Pinpoint the cell where the given text exists, returning its [X, Y] midpoint coordinate. 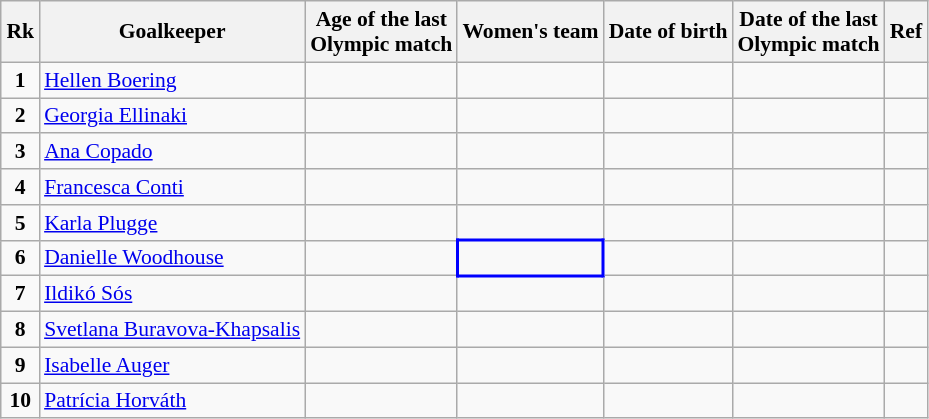
Women's team [530, 32]
Patrícia Horváth [172, 401]
Karla Plugge [172, 223]
Isabelle Auger [172, 365]
Date of birth [668, 32]
3 [20, 152]
Rk [20, 32]
7 [20, 294]
Francesca Conti [172, 187]
Date of the lastOlympic match [808, 32]
Age of the lastOlympic match [381, 32]
Georgia Ellinaki [172, 116]
Hellen Boering [172, 80]
Goalkeeper [172, 32]
2 [20, 116]
1 [20, 80]
5 [20, 223]
9 [20, 365]
Svetlana Buravova-Khapsalis [172, 330]
Ana Copado [172, 152]
Danielle Woodhouse [172, 258]
8 [20, 330]
Ildikó Sós [172, 294]
6 [20, 258]
Ref [906, 32]
4 [20, 187]
10 [20, 401]
